Determine the (X, Y) coordinate at the center of the cell enclosing the given text.  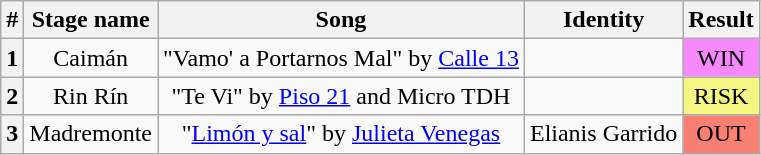
"Vamo' a Portarnos Mal" by Calle 13 (342, 58)
"Te Vi" by Piso 21 and Micro TDH (342, 96)
Elianis Garrido (603, 134)
Result (721, 20)
Stage name (91, 20)
# (12, 20)
RISK (721, 96)
Song (342, 20)
Rin Rín (91, 96)
2 (12, 96)
Madremonte (91, 134)
Caimán (91, 58)
1 (12, 58)
3 (12, 134)
Identity (603, 20)
OUT (721, 134)
"Limón y sal" by Julieta Venegas (342, 134)
WIN (721, 58)
